Capture the cell that displays the provided text and extract its [x, y] central coordinate. 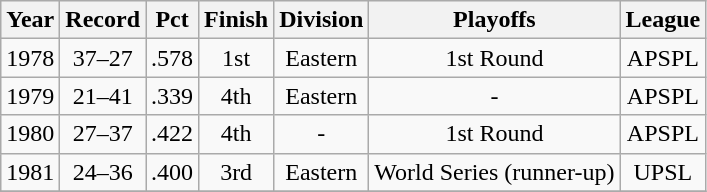
League [663, 20]
1979 [30, 96]
1981 [30, 172]
24–36 [103, 172]
1978 [30, 58]
Playoffs [494, 20]
UPSL [663, 172]
World Series (runner-up) [494, 172]
.422 [172, 134]
Pct [172, 20]
Record [103, 20]
.339 [172, 96]
.400 [172, 172]
.578 [172, 58]
Finish [236, 20]
27–37 [103, 134]
1st [236, 58]
1980 [30, 134]
37–27 [103, 58]
Division [322, 20]
21–41 [103, 96]
Year [30, 20]
3rd [236, 172]
